From the cell containing the given text, extract its center point as (X, Y) coordinate. 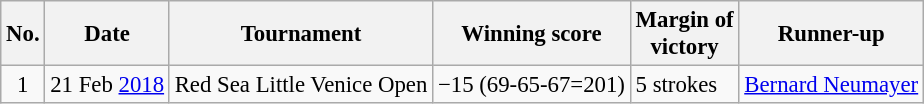
Margin ofvictory (684, 34)
Runner-up (832, 34)
1 (23, 85)
Red Sea Little Venice Open (300, 85)
Winning score (532, 34)
Bernard Neumayer (832, 85)
21 Feb 2018 (107, 85)
No. (23, 34)
Date (107, 34)
5 strokes (684, 85)
−15 (69-65-67=201) (532, 85)
Tournament (300, 34)
